Capture the cell that displays the provided text and extract its (X, Y) central coordinate. 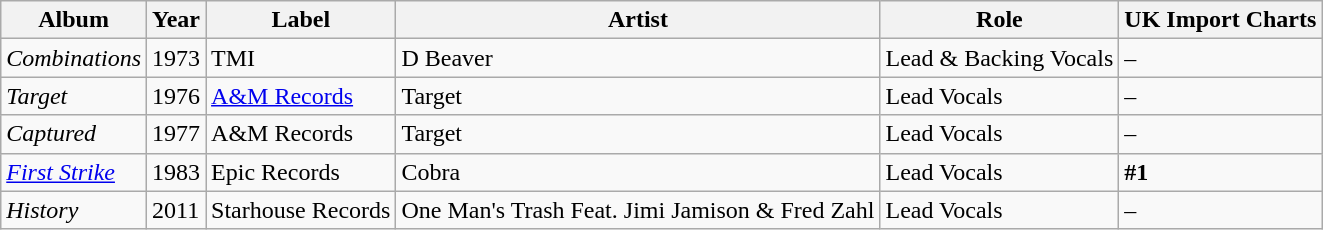
#1 (1220, 172)
Album (74, 20)
Captured (74, 134)
2011 (176, 210)
Label (301, 20)
D Beaver (638, 58)
Role (1000, 20)
Starhouse Records (301, 210)
One Man's Trash Feat. Jimi Jamison & Fred Zahl (638, 210)
Lead & Backing Vocals (1000, 58)
First Strike (74, 172)
1983 (176, 172)
1973 (176, 58)
1976 (176, 96)
Combinations (74, 58)
1977 (176, 134)
Cobra (638, 172)
UK Import Charts (1220, 20)
TMI (301, 58)
History (74, 210)
Artist (638, 20)
Epic Records (301, 172)
Year (176, 20)
